Capture the cell that displays the provided text and extract its [X, Y] central coordinate. 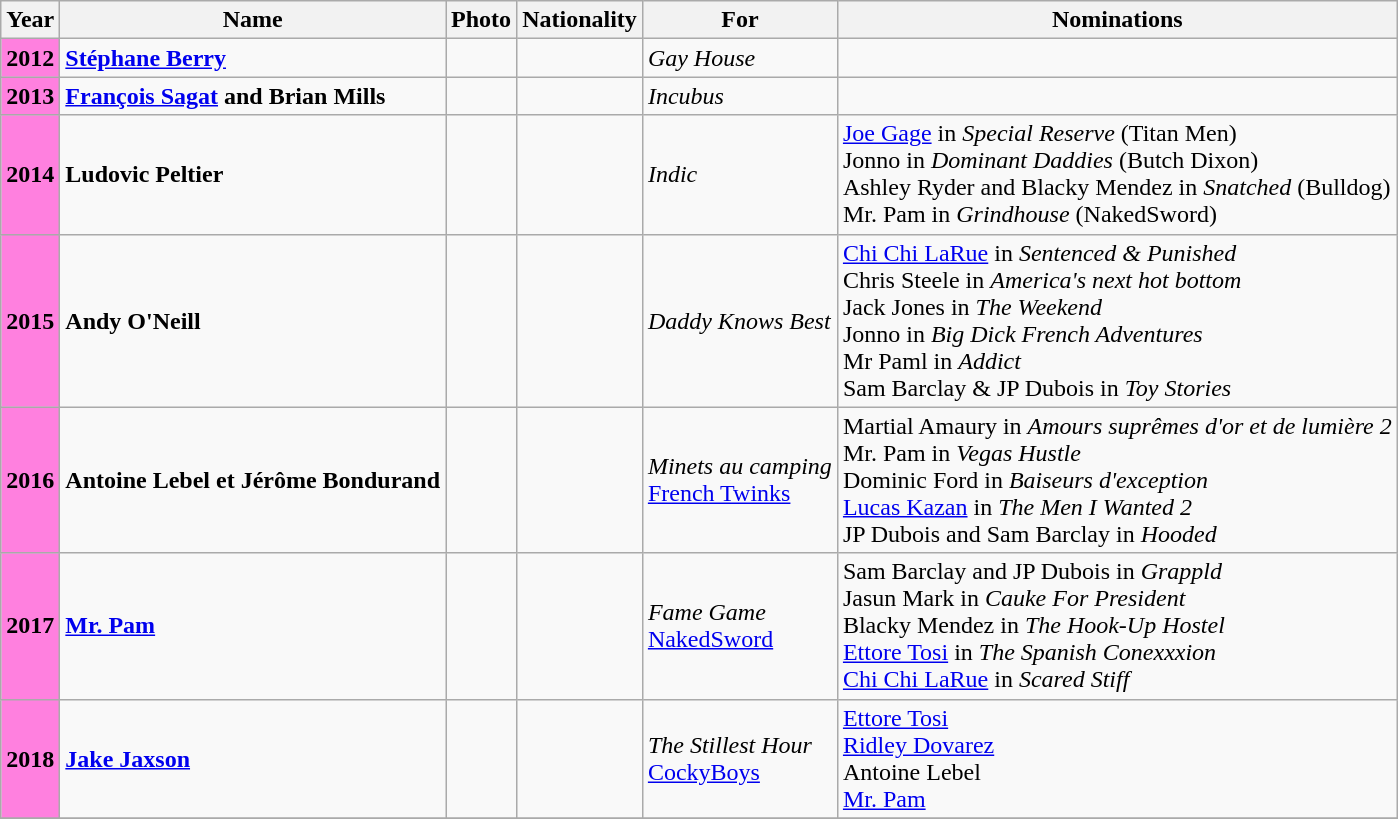
Ludovic Peltier [253, 174]
Year [30, 20]
Antoine Lebel et Jérôme Bondurand [253, 480]
For [740, 20]
2013 [30, 96]
2018 [30, 758]
Andy O'Neill [253, 320]
Mr. Pam [253, 626]
2017 [30, 626]
Jake Jaxson [253, 758]
Indic [740, 174]
Stéphane Berry [253, 58]
2014 [30, 174]
Name [253, 20]
The Stillest HourCockyBoys [740, 758]
2012 [30, 58]
2015 [30, 320]
Nationality [580, 20]
Ettore TosiRidley DovarezAntoine LebelMr. Pam [1117, 758]
Gay House [740, 58]
Incubus [740, 96]
Daddy Knows Best [740, 320]
Nominations [1117, 20]
2016 [30, 480]
Fame GameNakedSword [740, 626]
Minets au campingFrench Twinks [740, 480]
Photo [482, 20]
François Sagat and Brian Mills [253, 96]
